Return [X, Y] of the center of cell containing provided text 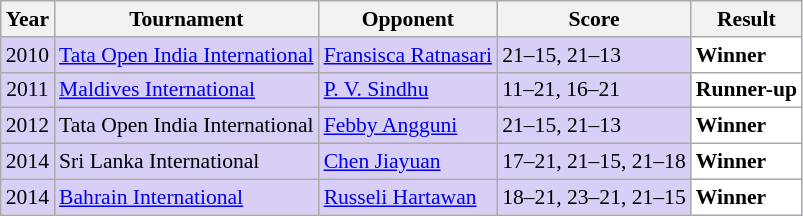
Russeli Hartawan [408, 197]
Fransisca Ratnasari [408, 55]
P. V. Sindhu [408, 90]
Score [594, 19]
Year [28, 19]
Febby Angguni [408, 126]
Tournament [186, 19]
18–21, 23–21, 21–15 [594, 197]
Maldives International [186, 90]
Sri Lanka International [186, 162]
Chen Jiayuan [408, 162]
2012 [28, 126]
2011 [28, 90]
17–21, 21–15, 21–18 [594, 162]
Opponent [408, 19]
Bahrain International [186, 197]
Result [746, 19]
2010 [28, 55]
11–21, 16–21 [594, 90]
Runner-up [746, 90]
